Return the [x, y] coordinate for the center point of the cell that contains the specified text.  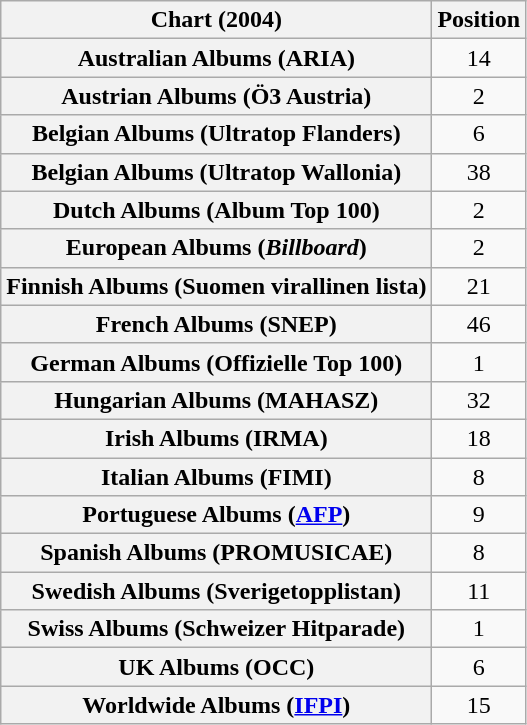
Position [479, 20]
Chart (2004) [216, 20]
11 [479, 591]
9 [479, 515]
14 [479, 58]
Italian Albums (FIMI) [216, 477]
Worldwide Albums (IFPI) [216, 705]
Spanish Albums (PROMUSICAE) [216, 553]
Portuguese Albums (AFP) [216, 515]
Australian Albums (ARIA) [216, 58]
Austrian Albums (Ö3 Austria) [216, 96]
Swiss Albums (Schweizer Hitparade) [216, 629]
Belgian Albums (Ultratop Flanders) [216, 134]
Finnish Albums (Suomen virallinen lista) [216, 286]
21 [479, 286]
Swedish Albums (Sverigetopplistan) [216, 591]
38 [479, 172]
Belgian Albums (Ultratop Wallonia) [216, 172]
Hungarian Albums (MAHASZ) [216, 400]
European Albums (Billboard) [216, 248]
18 [479, 438]
German Albums (Offizielle Top 100) [216, 362]
Dutch Albums (Album Top 100) [216, 210]
French Albums (SNEP) [216, 324]
UK Albums (OCC) [216, 667]
Irish Albums (IRMA) [216, 438]
32 [479, 400]
15 [479, 705]
46 [479, 324]
